Provide the (x, y) coordinate of the cell's center where the given text is located.  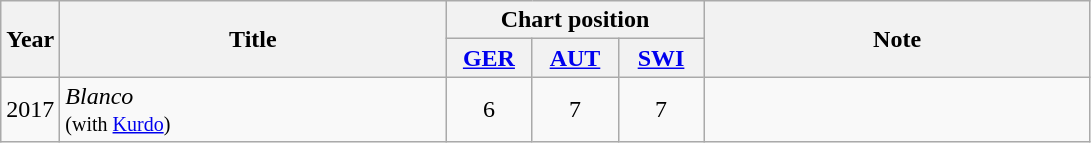
2017 (30, 110)
AUT (575, 58)
Title (253, 39)
GER (489, 58)
Chart position (575, 20)
SWI (661, 58)
Year (30, 39)
Note (897, 39)
6 (489, 110)
Blanco(with Kurdo) (253, 110)
